Find where the given text appears and provide that cell's center as (x, y) coordinate. 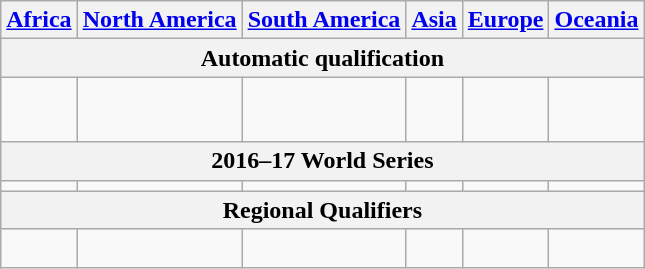
Regional Qualifiers (322, 210)
Oceania (596, 20)
Europe (506, 20)
Africa (39, 20)
Automatic qualification (322, 58)
North America (160, 20)
South America (324, 20)
2016–17 World Series (322, 161)
Asia (434, 20)
